Extract the [x, y] coordinate from the center of the cell holding the provided text.  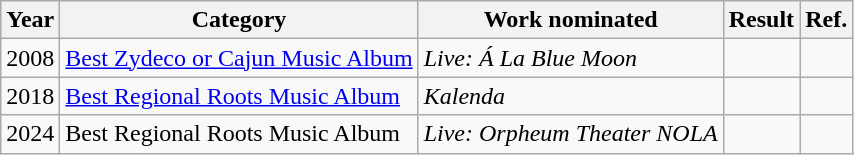
Ref. [826, 20]
Live: Á La Blue Moon [570, 58]
Kalenda [570, 96]
Year [30, 20]
2024 [30, 134]
2018 [30, 96]
Best Zydeco or Cajun Music Album [239, 58]
Result [761, 20]
Work nominated [570, 20]
2008 [30, 58]
Live: Orpheum Theater NOLA [570, 134]
Category [239, 20]
